From the cell containing the given text, extract its center point as [X, Y] coordinate. 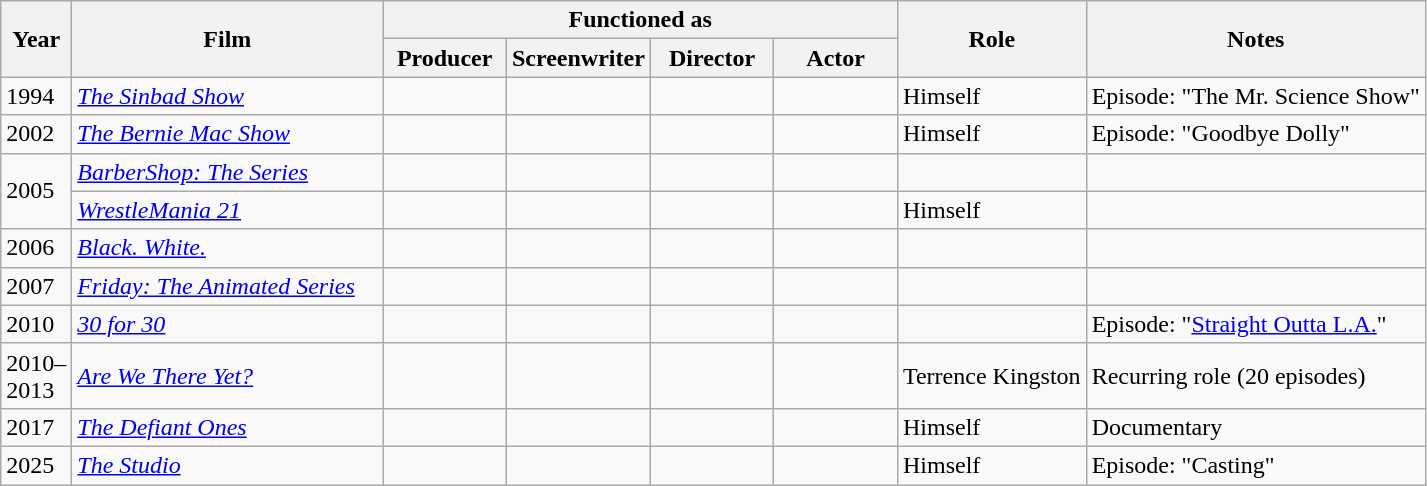
Functioned as [640, 20]
1994 [36, 96]
The Sinbad Show [228, 96]
Terrence Kingston [992, 376]
30 for 30 [228, 324]
Recurring role (20 episodes) [1256, 376]
The Studio [228, 465]
The Defiant Ones [228, 427]
Producer [445, 58]
Episode: "The Mr. Science Show" [1256, 96]
Actor [836, 58]
Episode: "Straight Outta L.A." [1256, 324]
2017 [36, 427]
WrestleMania 21 [228, 210]
Role [992, 39]
2025 [36, 465]
2006 [36, 248]
Film [228, 39]
2005 [36, 191]
Are We There Yet? [228, 376]
2010–2013 [36, 376]
Documentary [1256, 427]
Friday: The Animated Series [228, 286]
2007 [36, 286]
Year [36, 39]
BarberShop: The Series [228, 172]
2002 [36, 134]
2010 [36, 324]
Screenwriter [578, 58]
The Bernie Mac Show [228, 134]
Episode: "Casting" [1256, 465]
Black. White. [228, 248]
Director [712, 58]
Notes [1256, 39]
Episode: "Goodbye Dolly" [1256, 134]
